Output the (X, Y) coordinate of the center of the cell containing the given text.  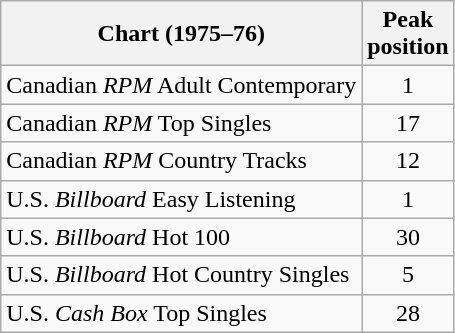
5 (408, 275)
Canadian RPM Top Singles (182, 123)
Chart (1975–76) (182, 34)
U.S. Billboard Hot 100 (182, 237)
Peakposition (408, 34)
Canadian RPM Country Tracks (182, 161)
Canadian RPM Adult Contemporary (182, 85)
30 (408, 237)
12 (408, 161)
28 (408, 313)
U.S. Billboard Hot Country Singles (182, 275)
17 (408, 123)
U.S. Billboard Easy Listening (182, 199)
U.S. Cash Box Top Singles (182, 313)
